Scan for the cell matching the given text and deliver its (X, Y) coordinate at center. 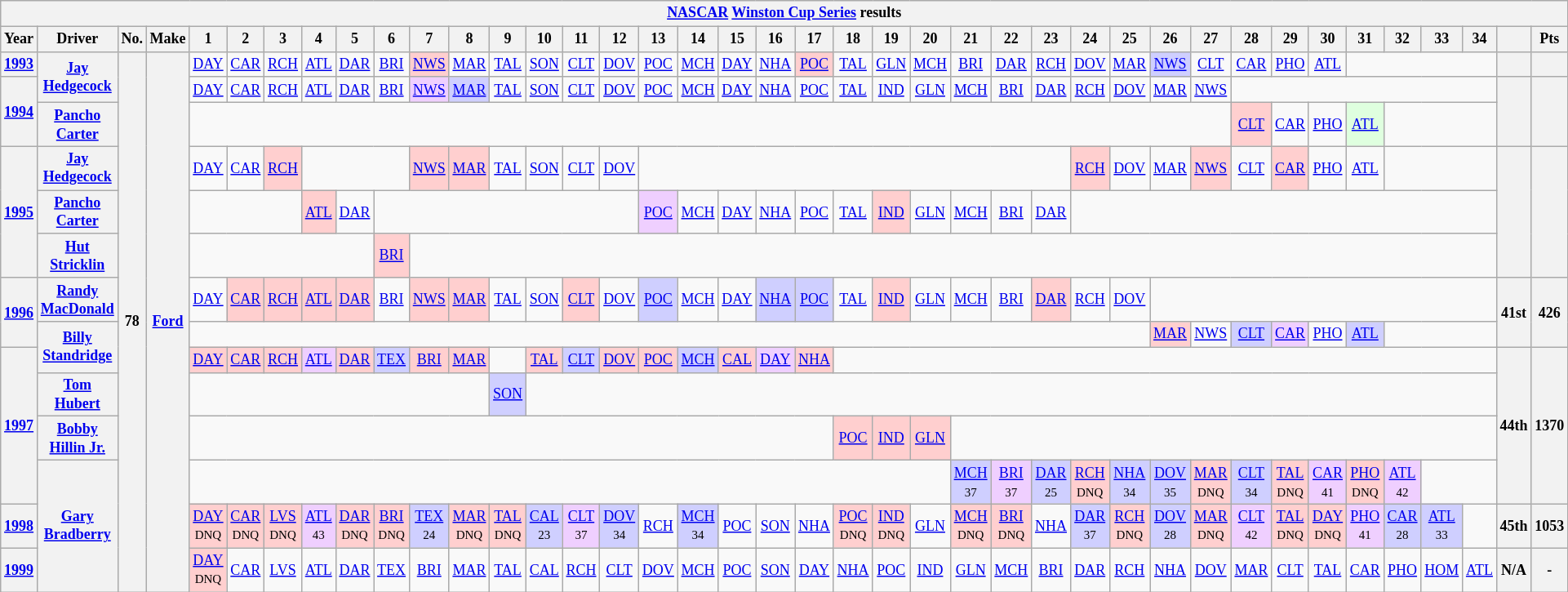
ATL43 (318, 526)
4 (318, 39)
14 (698, 39)
426 (1549, 312)
7 (429, 39)
DOV34 (620, 526)
5 (354, 39)
17 (815, 39)
34 (1480, 39)
19 (891, 39)
Bobby Hillin Jr. (77, 438)
Make (168, 39)
33 (1441, 39)
CLT37 (581, 526)
NASCAR Winston Cup Series results (784, 13)
MCH37 (971, 482)
POCDNQ (853, 526)
MCHDNQ (971, 526)
30 (1327, 39)
Year (20, 39)
12 (620, 39)
24 (1090, 39)
22 (1011, 39)
LVSDNQ (283, 526)
1995 (20, 212)
Ford (168, 322)
1999 (20, 570)
Tom Hubert (77, 394)
ATL33 (1441, 526)
25 (1130, 39)
CAR41 (1327, 482)
21 (971, 39)
- (1549, 570)
20 (931, 39)
45th (1513, 526)
1998 (20, 526)
29 (1290, 39)
Randy MacDonald (77, 300)
15 (737, 39)
BRI37 (1011, 482)
26 (1170, 39)
9 (508, 39)
13 (659, 39)
27 (1210, 39)
1370 (1549, 425)
8 (469, 39)
1997 (20, 425)
3 (283, 39)
23 (1051, 39)
32 (1402, 39)
1996 (20, 312)
11 (581, 39)
CARDNQ (246, 526)
TEX24 (429, 526)
31 (1366, 39)
NHA34 (1130, 482)
CLT34 (1251, 482)
INDDNQ (891, 526)
HOM (1441, 570)
1994 (20, 111)
78 (132, 322)
Driver (77, 39)
MCH34 (698, 526)
CAL23 (544, 526)
PHO41 (1366, 526)
1053 (1549, 526)
CLT42 (1251, 526)
DAR25 (1051, 482)
1 (208, 39)
44th (1513, 425)
Gary Bradberry (77, 526)
1993 (20, 64)
Hut Stricklin (77, 256)
18 (853, 39)
6 (392, 39)
ATL42 (1402, 482)
16 (775, 39)
2 (246, 39)
No. (132, 39)
CAR28 (1402, 526)
DARDNQ (354, 526)
N/A (1513, 570)
DAR37 (1090, 526)
10 (544, 39)
41st (1513, 312)
28 (1251, 39)
DOV35 (1170, 482)
Billy Standridge (77, 347)
DOV28 (1170, 526)
Pts (1549, 39)
LVS (283, 570)
PHODNQ (1366, 482)
